Capture the cell that displays the provided text and extract its [x, y] central coordinate. 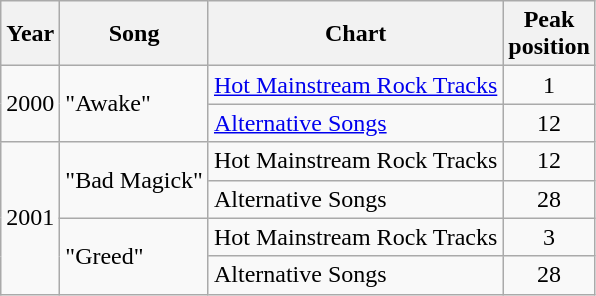
Song [134, 34]
"Bad Magick" [134, 180]
Chart [355, 34]
"Awake" [134, 104]
2000 [30, 104]
2001 [30, 218]
Peakposition [549, 34]
3 [549, 237]
1 [549, 85]
Year [30, 34]
"Greed" [134, 256]
